Output the (x, y) coordinate of the center of the cell containing the given text.  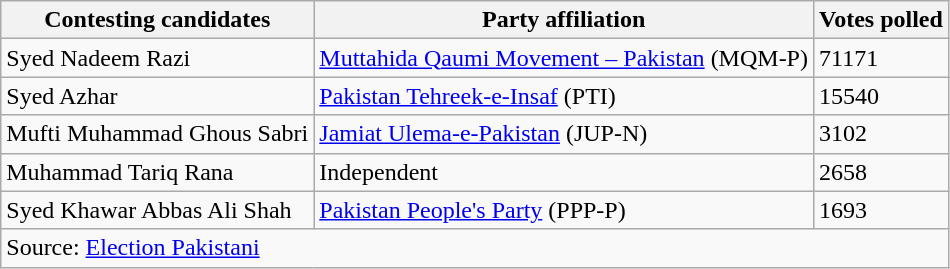
2658 (880, 172)
Party affiliation (564, 20)
Syed Nadeem Razi (158, 58)
Muttahida Qaumi Movement – Pakistan (MQM-P) (564, 58)
3102 (880, 134)
1693 (880, 210)
Syed Azhar (158, 96)
Votes polled (880, 20)
Syed Khawar Abbas Ali Shah (158, 210)
Pakistan Tehreek-e-Insaf (PTI) (564, 96)
Source: Election Pakistani (475, 248)
Mufti Muhammad Ghous Sabri (158, 134)
71171 (880, 58)
Pakistan People's Party (PPP-P) (564, 210)
Jamiat Ulema-e-Pakistan (JUP-N) (564, 134)
Independent (564, 172)
Contesting candidates (158, 20)
Muhammad Tariq Rana (158, 172)
15540 (880, 96)
